Provide the (x, y) coordinate of the cell's center where the given text is located.  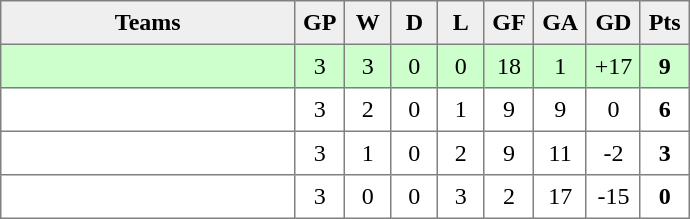
-15 (613, 197)
-2 (613, 153)
17 (560, 197)
GF (509, 23)
Teams (148, 23)
GP (320, 23)
GD (613, 23)
L (461, 23)
18 (509, 66)
11 (560, 153)
GA (560, 23)
+17 (613, 66)
Pts (664, 23)
6 (664, 110)
D (414, 23)
W (368, 23)
